Provide the (X, Y) coordinate of the cell's center where the given text is located.  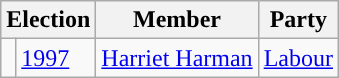
Party (298, 20)
Member (177, 20)
1997 (56, 58)
Harriet Harman (177, 58)
Labour (298, 58)
Election (48, 20)
